Capture the cell that displays the provided text and extract its (X, Y) central coordinate. 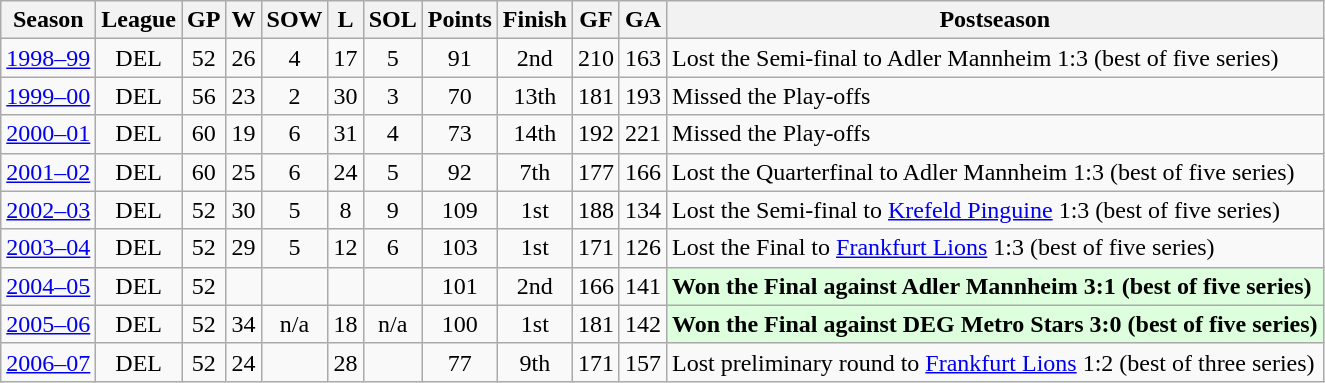
7th (534, 172)
Lost preliminary round to Frankfurt Lions 1:2 (best of three series) (996, 362)
26 (244, 58)
Lost the Semi-final to Krefeld Pinguine 1:3 (best of five series) (996, 210)
221 (642, 134)
Won the Final against Adler Mannheim 3:1 (best of five series) (996, 286)
18 (346, 324)
3 (392, 96)
SOL (392, 20)
Finish (534, 20)
2004–05 (48, 286)
141 (642, 286)
142 (642, 324)
SOW (294, 20)
Lost the Quarterfinal to Adler Mannheim 1:3 (best of five series) (996, 172)
Postseason (996, 20)
34 (244, 324)
9 (392, 210)
2005–06 (48, 324)
177 (596, 172)
70 (460, 96)
188 (596, 210)
23 (244, 96)
91 (460, 58)
12 (346, 248)
Points (460, 20)
GF (596, 20)
13th (534, 96)
210 (596, 58)
103 (460, 248)
56 (204, 96)
W (244, 20)
L (346, 20)
9th (534, 362)
2 (294, 96)
192 (596, 134)
109 (460, 210)
Lost the Final to Frankfurt Lions 1:3 (best of five series) (996, 248)
25 (244, 172)
League (139, 20)
31 (346, 134)
92 (460, 172)
17 (346, 58)
8 (346, 210)
Lost the Semi-final to Adler Mannheim 1:3 (best of five series) (996, 58)
2002–03 (48, 210)
193 (642, 96)
2003–04 (48, 248)
163 (642, 58)
2001–02 (48, 172)
126 (642, 248)
1998–99 (48, 58)
157 (642, 362)
14th (534, 134)
28 (346, 362)
1999–00 (48, 96)
GP (204, 20)
134 (642, 210)
29 (244, 248)
Won the Final against DEG Metro Stars 3:0 (best of five series) (996, 324)
Season (48, 20)
GA (642, 20)
101 (460, 286)
19 (244, 134)
2000–01 (48, 134)
100 (460, 324)
2006–07 (48, 362)
77 (460, 362)
73 (460, 134)
